Return [X, Y] of the center of cell containing provided text 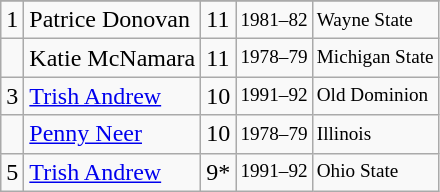
Patrice Donovan [112, 20]
Illinois [375, 134]
9* [218, 172]
Katie McNamara [112, 58]
5 [12, 172]
1981–82 [274, 20]
Ohio State [375, 172]
1 [12, 20]
Wayne State [375, 20]
Michigan State [375, 58]
Old Dominion [375, 96]
3 [12, 96]
Penny Neer [112, 134]
